Locate the cell with the specified text and output its [x, y] center coordinate. 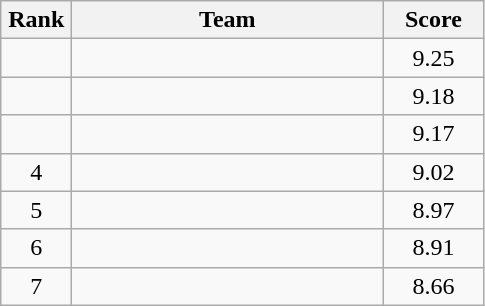
9.02 [434, 172]
4 [36, 172]
8.91 [434, 248]
8.66 [434, 286]
Score [434, 20]
8.97 [434, 210]
9.25 [434, 58]
9.17 [434, 134]
6 [36, 248]
Team [228, 20]
5 [36, 210]
Rank [36, 20]
9.18 [434, 96]
7 [36, 286]
